Extract the [x, y] coordinate from the center of the cell holding the provided text.  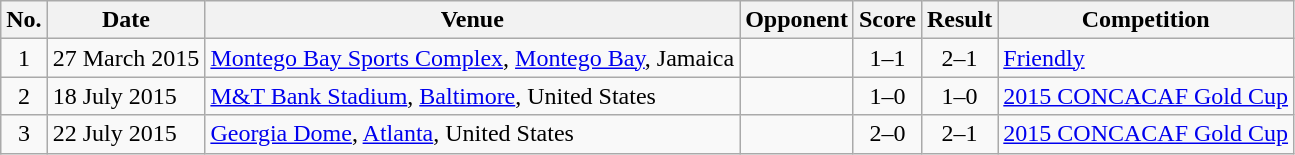
3 [24, 134]
Result [959, 20]
Competition [1146, 20]
1 [24, 58]
Date [126, 20]
22 July 2015 [126, 134]
Venue [472, 20]
Friendly [1146, 58]
2 [24, 96]
Georgia Dome, Atlanta, United States [472, 134]
Montego Bay Sports Complex, Montego Bay, Jamaica [472, 58]
1–1 [887, 58]
Opponent [797, 20]
27 March 2015 [126, 58]
M&T Bank Stadium, Baltimore, United States [472, 96]
No. [24, 20]
2–0 [887, 134]
Score [887, 20]
18 July 2015 [126, 96]
